From the cell containing the given text, extract its center point as (X, Y) coordinate. 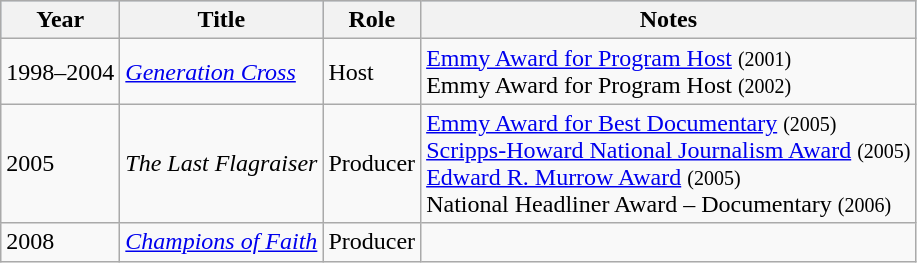
Emmy Award for Program Host (2001)Emmy Award for Program Host (2002) (668, 72)
The Last Flagraiser (222, 164)
Role (372, 20)
Notes (668, 20)
Host (372, 72)
Title (222, 20)
Generation Cross (222, 72)
1998–2004 (60, 72)
2005 (60, 164)
Champions of Faith (222, 242)
Year (60, 20)
2008 (60, 242)
